Provide the (X, Y) coordinate of the cell's center where the given text is located.  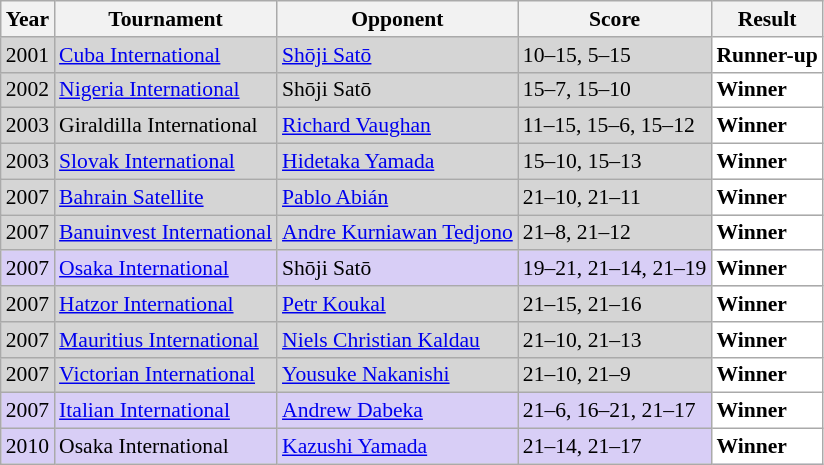
Bahrain Satellite (166, 197)
Hatzor International (166, 304)
Cuba International (166, 55)
Kazushi Yamada (398, 447)
Petr Koukal (398, 304)
Italian International (166, 411)
21–10, 21–13 (615, 340)
11–15, 15–6, 15–12 (615, 126)
Banuinvest International (166, 233)
Mauritius International (166, 340)
Opponent (398, 19)
Nigeria International (166, 90)
21–10, 21–11 (615, 197)
Andre Kurniawan Tedjono (398, 233)
Niels Christian Kaldau (398, 340)
2002 (28, 90)
Runner-up (766, 55)
Andrew Dabeka (398, 411)
Pablo Abián (398, 197)
2010 (28, 447)
21–10, 21–9 (615, 375)
15–10, 15–13 (615, 162)
Year (28, 19)
Slovak International (166, 162)
10–15, 5–15 (615, 55)
Score (615, 19)
Hidetaka Yamada (398, 162)
Richard Vaughan (398, 126)
15–7, 15–10 (615, 90)
Victorian International (166, 375)
Giraldilla International (166, 126)
21–15, 21–16 (615, 304)
21–8, 21–12 (615, 233)
21–14, 21–17 (615, 447)
Tournament (166, 19)
19–21, 21–14, 21–19 (615, 269)
2001 (28, 55)
21–6, 16–21, 21–17 (615, 411)
Result (766, 19)
Yousuke Nakanishi (398, 375)
